Locate the cell with the specified text and output its [x, y] center coordinate. 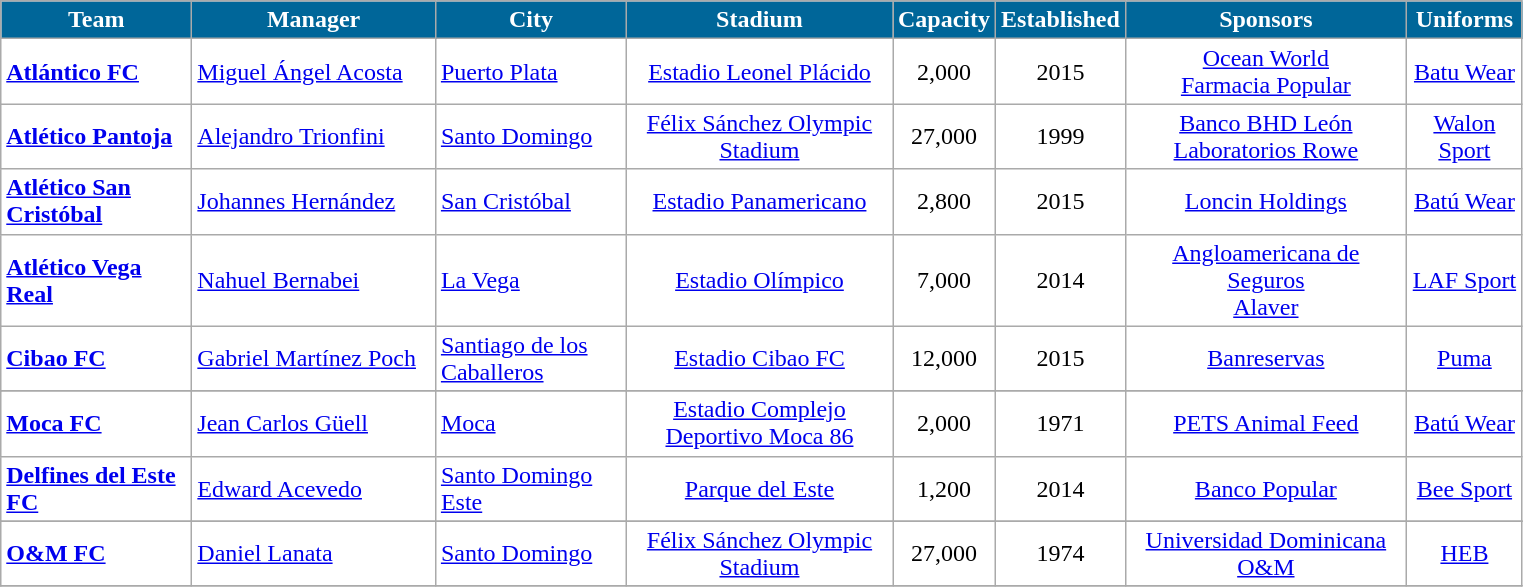
12,000 [944, 358]
O&M FC [96, 554]
Atlántico FC [96, 72]
Puma [1464, 358]
Alejandro Trionfini [314, 136]
Universidad Dominicana O&M [1266, 554]
1971 [1061, 424]
Jean Carlos Güell [314, 424]
Uniforms [1464, 20]
1999 [1061, 136]
Santo Domingo Este [530, 488]
Miguel Ángel Acosta [314, 72]
HEB [1464, 554]
Manager [314, 20]
Sponsors [1266, 20]
Edward Acevedo [314, 488]
Batu Wear [1464, 72]
City [530, 20]
Delfines del Este FC [96, 488]
Atlético Pantoja [96, 136]
Moca [530, 424]
Santiago de los Caballeros [530, 358]
1,200 [944, 488]
Team [96, 20]
Angloamericana de Seguros Alaver [1266, 280]
Johannes Hernández [314, 202]
Atlético Vega Real [96, 280]
San Cristóbal [530, 202]
Nahuel Bernabei [314, 280]
1974 [1061, 554]
Loncin Holdings [1266, 202]
Bee Sport [1464, 488]
Walon Sport [1464, 136]
Puerto Plata [530, 72]
Capacity [944, 20]
La Vega [530, 280]
Estadio Cibao FC [759, 358]
Banreservas [1266, 358]
PETS Animal Feed [1266, 424]
Moca FC [96, 424]
Estadio Complejo Deportivo Moca 86 [759, 424]
Banco Popular [1266, 488]
Banco BHD León Laboratorios Rowe [1266, 136]
7,000 [944, 280]
LAF Sport [1464, 280]
2,800 [944, 202]
Stadium [759, 20]
Estadio Olímpico [759, 280]
Estadio Panamericano [759, 202]
Cibao FC [96, 358]
Daniel Lanata [314, 554]
Atlético San Cristóbal [96, 202]
Estadio Leonel Plácido [759, 72]
Ocean World Farmacia Popular [1266, 72]
Established [1061, 20]
Gabriel Martínez Poch [314, 358]
Parque del Este [759, 488]
